Output the [x, y] coordinate of the center of the cell containing the given text.  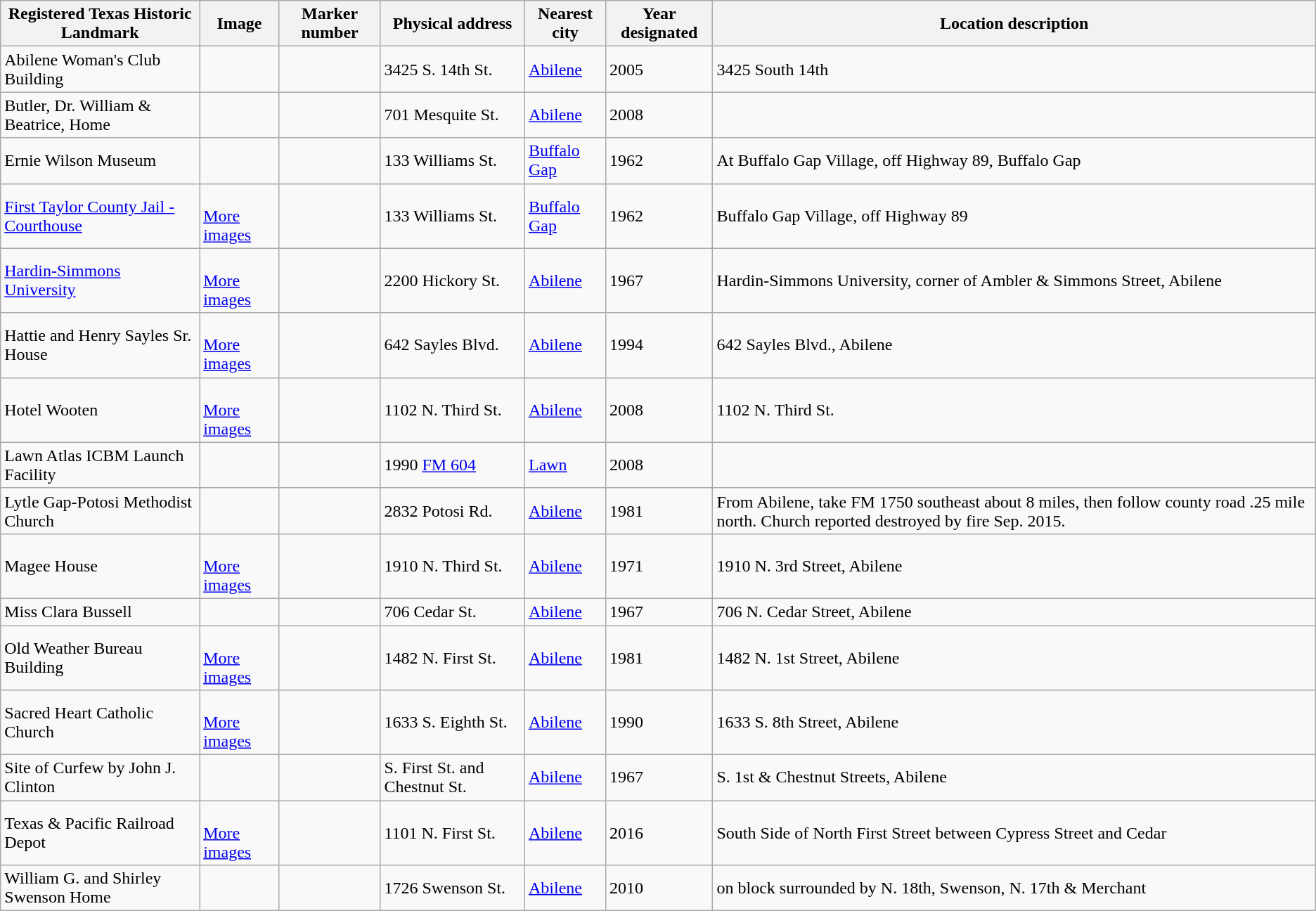
Registered Texas Historic Landmark [100, 24]
1910 N. Third St. [453, 566]
Miss Clara Bussell [100, 612]
S. 1st & Chestnut Streets, Abilene [1014, 777]
1971 [659, 566]
1482 N. 1st Street, Abilene [1014, 658]
1910 N. 3rd Street, Abilene [1014, 566]
Lytle Gap-Potosi Methodist Church [100, 510]
Hardin-Simmons University [100, 280]
Lawn [565, 465]
1101 N. First St. [453, 833]
Ernie Wilson Museum [100, 160]
Buffalo Gap Village, off Highway 89 [1014, 216]
2005 [659, 69]
1633 S. Eighth St. [453, 723]
1726 Swenson St. [453, 889]
Butler, Dr. William & Beatrice, Home [100, 115]
S. First St. and Chestnut St. [453, 777]
Location description [1014, 24]
1482 N. First St. [453, 658]
642 Sayles Blvd., Abilene [1014, 345]
Texas & Pacific Railroad Depot [100, 833]
2832 Potosi Rd. [453, 510]
William G. and Shirley Swenson Home [100, 889]
South Side of North First Street between Cypress Street and Cedar [1014, 833]
Nearest city [565, 24]
2016 [659, 833]
1990 [659, 723]
Physical address [453, 24]
Site of Curfew by John J. Clinton [100, 777]
Abilene Woman's Club Building [100, 69]
2010 [659, 889]
701 Mesquite St. [453, 115]
Hotel Wooten [100, 410]
642 Sayles Blvd. [453, 345]
Lawn Atlas ICBM Launch Facility [100, 465]
3425 S. 14th St. [453, 69]
Magee House [100, 566]
Image [240, 24]
706 N. Cedar Street, Abilene [1014, 612]
Hattie and Henry Sayles Sr. House [100, 345]
First Taylor County Jail - Courthouse [100, 216]
706 Cedar St. [453, 612]
1633 S. 8th Street, Abilene [1014, 723]
1994 [659, 345]
Sacred Heart Catholic Church [100, 723]
1990 FM 604 [453, 465]
Old Weather Bureau Building [100, 658]
on block surrounded by N. 18th, Swenson, N. 17th & Merchant [1014, 889]
At Buffalo Gap Village, off Highway 89, Buffalo Gap [1014, 160]
Marker number [330, 24]
Hardin-Simmons University, corner of Ambler & Simmons Street, Abilene [1014, 280]
2200 Hickory St. [453, 280]
Year designated [659, 24]
From Abilene, take FM 1750 southeast about 8 miles, then follow county road .25 mile north. Church reported destroyed by fire Sep. 2015. [1014, 510]
3425 South 14th [1014, 69]
